Capture the cell that displays the provided text and extract its [X, Y] central coordinate. 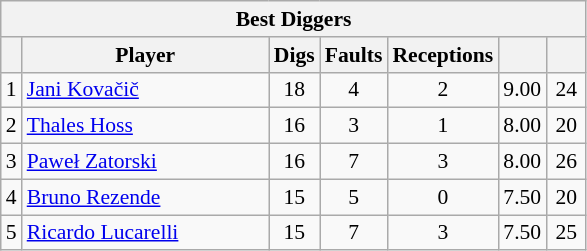
26 [566, 162]
Thales Hoss [146, 126]
Ricardo Lucarelli [146, 233]
25 [566, 233]
Faults [354, 55]
24 [566, 90]
18 [294, 90]
Player [146, 55]
Best Diggers [294, 19]
Jani Kovačič [146, 90]
0 [442, 197]
9.00 [522, 90]
Paweł Zatorski [146, 162]
Receptions [442, 55]
Digs [294, 55]
Bruno Rezende [146, 197]
